Scan for the cell matching the given text and deliver its [x, y] coordinate at center. 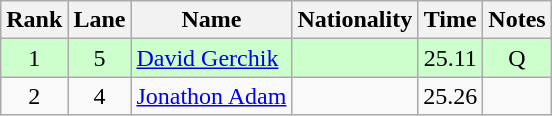
Rank [34, 20]
1 [34, 58]
Time [450, 20]
Q [517, 58]
Name [212, 20]
Nationality [355, 20]
5 [100, 58]
Jonathon Adam [212, 96]
2 [34, 96]
25.26 [450, 96]
Lane [100, 20]
Notes [517, 20]
25.11 [450, 58]
David Gerchik [212, 58]
4 [100, 96]
